Capture the cell that displays the provided text and extract its (x, y) central coordinate. 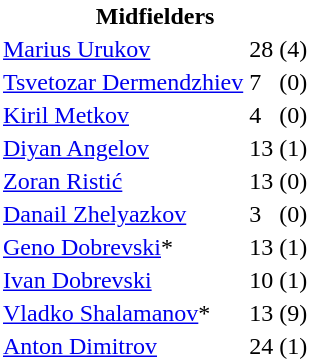
4 (261, 116)
Diyan Angelov (123, 148)
Geno Dobrevski* (123, 248)
(9) (293, 314)
(4) (293, 50)
28 (261, 50)
Marius Urukov (123, 50)
Midfielders (155, 16)
Tsvetozar Dermendzhiev (123, 82)
Vladko Shalamanov* (123, 314)
Zoran Ristić (123, 182)
7 (261, 82)
Ivan Dobrevski (123, 280)
3 (261, 214)
Kiril Metkov (123, 116)
Danail Zhelyazkov (123, 214)
10 (261, 280)
